Determine the [X, Y] coordinate at the center of the cell enclosing the given text.  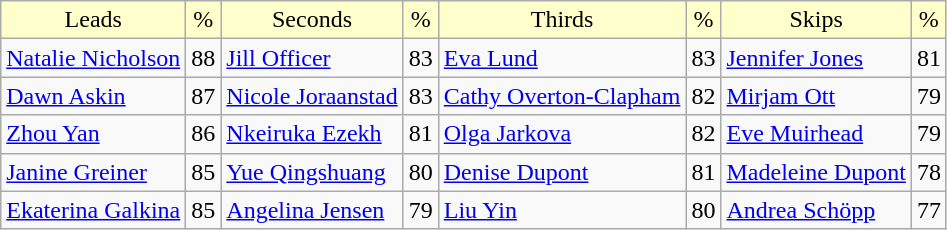
77 [928, 210]
Natalie Nicholson [94, 58]
Jennifer Jones [816, 58]
Angelina Jensen [312, 210]
Leads [94, 20]
Jill Officer [312, 58]
Eve Muirhead [816, 134]
86 [204, 134]
Mirjam Ott [816, 96]
Nicole Joraanstad [312, 96]
Denise Dupont [562, 172]
Andrea Schöpp [816, 210]
Madeleine Dupont [816, 172]
Nkeiruka Ezekh [312, 134]
Cathy Overton-Clapham [562, 96]
Seconds [312, 20]
87 [204, 96]
Janine Greiner [94, 172]
Liu Yin [562, 210]
88 [204, 58]
Eva Lund [562, 58]
Thirds [562, 20]
Olga Jarkova [562, 134]
Yue Qingshuang [312, 172]
Dawn Askin [94, 96]
Ekaterina Galkina [94, 210]
Zhou Yan [94, 134]
Skips [816, 20]
78 [928, 172]
